Return (x, y) of the center of cell containing provided text 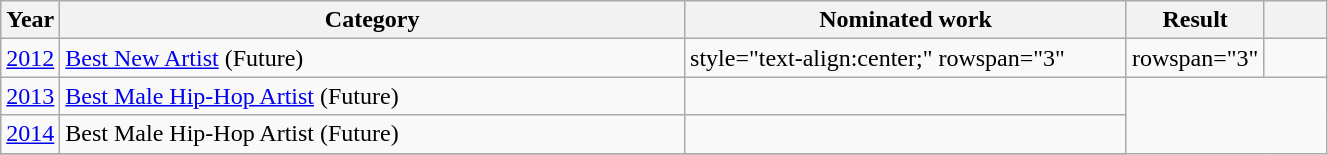
Best New Artist (Future) (372, 58)
Category (372, 20)
Year (30, 20)
Nominated work (906, 20)
Result (1195, 20)
2014 (30, 134)
2012 (30, 58)
style="text-align:center;" rowspan="3" (906, 58)
rowspan="3" (1195, 58)
2013 (30, 96)
